Find where the given text appears and provide that cell's center as (X, Y) coordinate. 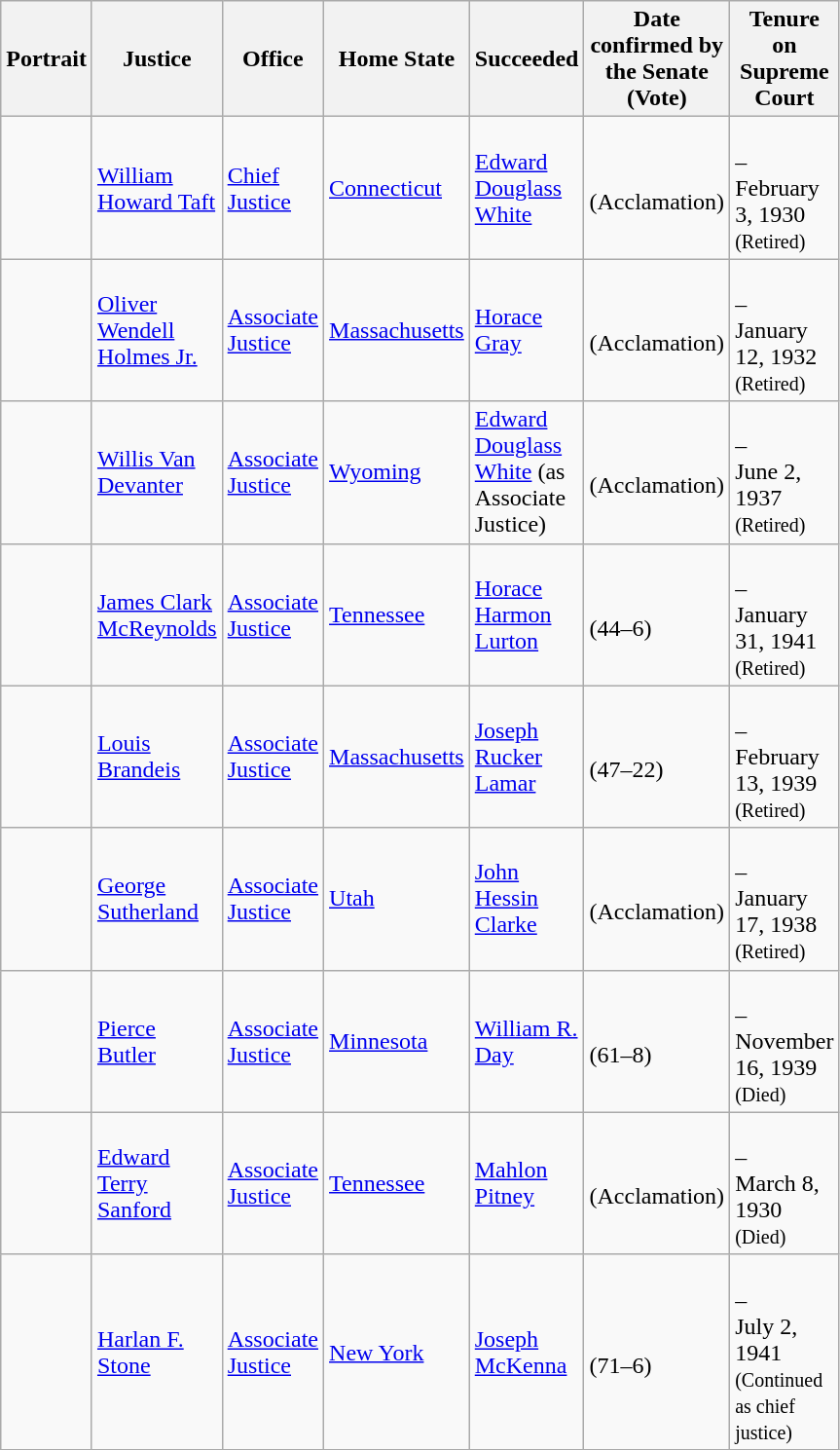
Edward Douglass White (as Associate Justice) (527, 472)
–March 8, 1930(Died) (785, 1183)
–January 31, 1941(Retired) (785, 614)
Edward Terry Sanford (157, 1183)
Willis Van Devanter (157, 472)
(71–6) (657, 1352)
James Clark McReynolds (157, 614)
Tenure on Supreme Court (785, 58)
Mahlon Pitney (527, 1183)
Pierce Butler (157, 1041)
Date confirmed by the Senate(Vote) (657, 58)
Portrait (47, 58)
Utah (397, 899)
Connecticut (397, 188)
(61–8) (657, 1041)
–July 2, 1941(Continued as chief justice) (785, 1352)
(47–22) (657, 757)
William R. Day (527, 1041)
–November 16, 1939(Died) (785, 1041)
Edward Douglass White (527, 188)
Justice (157, 58)
John Hessin Clarke (527, 899)
Horace Gray (527, 330)
William Howard Taft (157, 188)
Wyoming (397, 472)
Chief Justice (273, 188)
Harlan F. Stone (157, 1352)
Minnesota (397, 1041)
Louis Brandeis (157, 757)
George Sutherland (157, 899)
New York (397, 1352)
Home State (397, 58)
Horace Harmon Lurton (527, 614)
Joseph Rucker Lamar (527, 757)
(44–6) (657, 614)
Joseph McKenna (527, 1352)
Oliver Wendell Holmes Jr. (157, 330)
–June 2, 1937(Retired) (785, 472)
–January 12, 1932(Retired) (785, 330)
–February 13, 1939(Retired) (785, 757)
Office (273, 58)
–February 3, 1930(Retired) (785, 188)
–January 17, 1938(Retired) (785, 899)
Succeeded (527, 58)
